Detect which cell encompasses the target text, then output its [x, y] center coordinate. 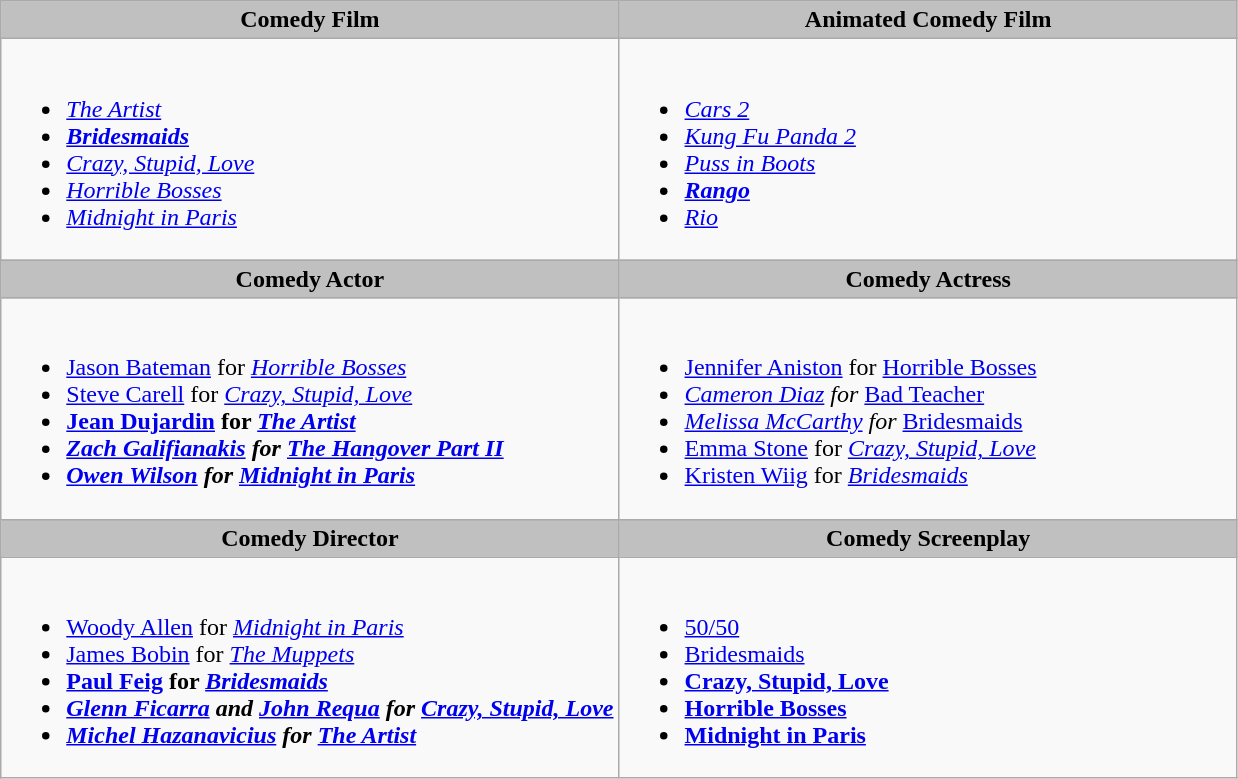
Comedy Director [310, 538]
Cars 2Kung Fu Panda 2Puss in BootsRangoRio [928, 150]
Comedy Screenplay [928, 538]
Comedy Film [310, 20]
Animated Comedy Film [928, 20]
Comedy Actress [928, 279]
Comedy Actor [310, 279]
50/50BridesmaidsCrazy, Stupid, LoveHorrible BossesMidnight in Paris [928, 668]
The ArtistBridesmaidsCrazy, Stupid, LoveHorrible BossesMidnight in Paris [310, 150]
